Locate the cell with the specified text and output its [X, Y] center coordinate. 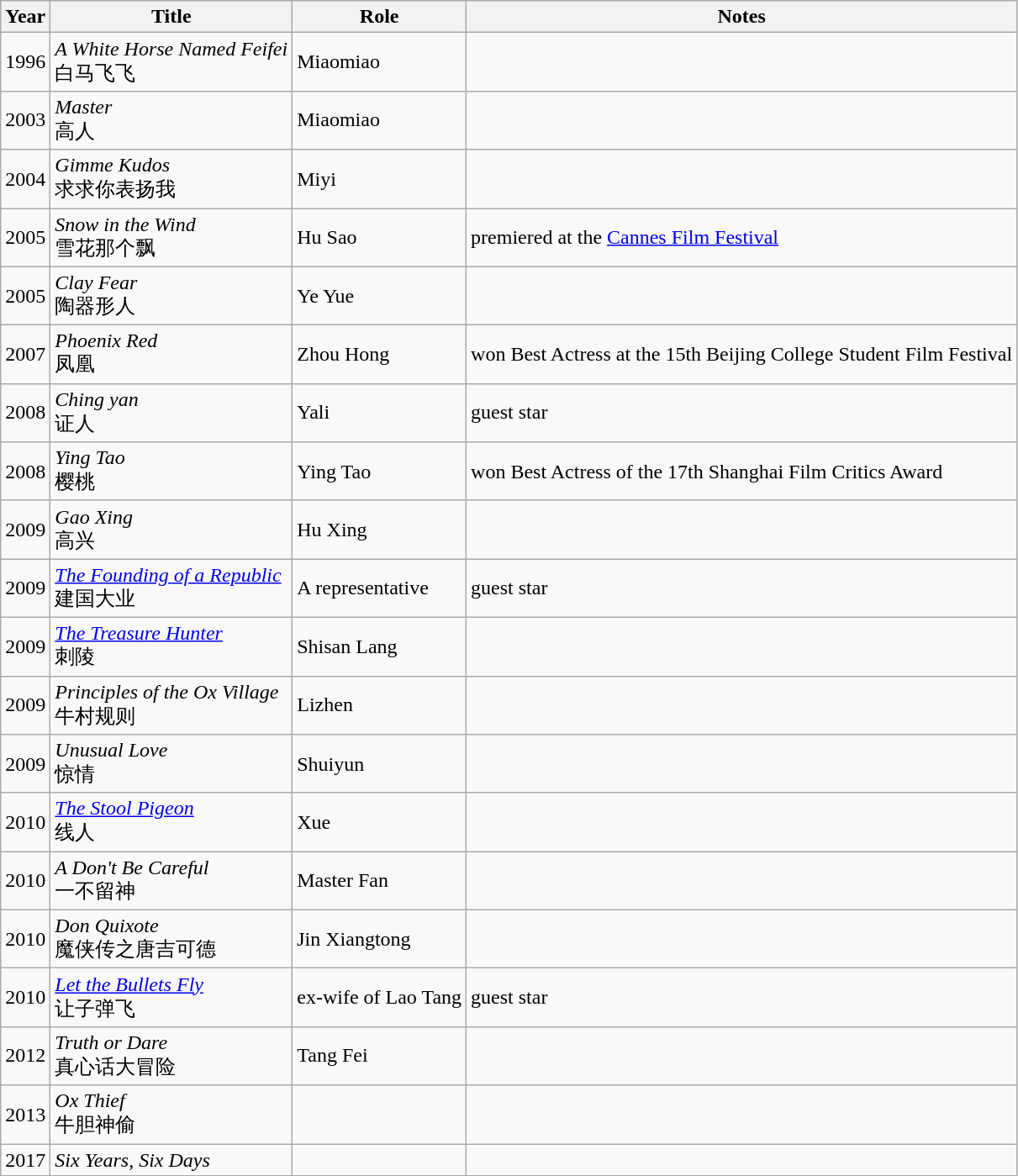
A White Horse Named Feifei白马飞飞 [171, 62]
Shuiyun [380, 764]
2012 [25, 1056]
Title [171, 17]
Ying Tao樱桃 [171, 472]
Don Quixote魔侠传之唐吉可德 [171, 939]
Let the Bullets Fly让子弹飞 [171, 998]
2003 [25, 120]
Notes [741, 17]
Tang Fei [380, 1056]
Year [25, 17]
2007 [25, 355]
Hu Sao [380, 238]
Hu Xing [380, 530]
Gao Xing高兴 [171, 530]
Gimme Kudos 求求你表扬我 [171, 179]
won Best Actress of the 17th Shanghai Film Critics Award [741, 472]
Ying Tao [380, 472]
Clay Fear陶器形人 [171, 296]
Master 高人 [171, 120]
Six Years, Six Days [171, 1159]
2017 [25, 1159]
Zhou Hong [380, 355]
won Best Actress at the 15th Beijing College Student Film Festival [741, 355]
Truth or Dare 真心话大冒险 [171, 1056]
1996 [25, 62]
Xue [380, 822]
Master Fan [380, 881]
Unusual Love惊情 [171, 764]
A Don't Be Careful一不留神 [171, 881]
Miyi [380, 179]
Role [380, 17]
Ox Thief 牛胆神偷 [171, 1115]
Lizhen [380, 705]
The Founding of a Republic建国大业 [171, 588]
Ye Yue [380, 296]
ex-wife of Lao Tang [380, 998]
premiered at the Cannes Film Festival [741, 238]
Principles of the Ox Village牛村规则 [171, 705]
2004 [25, 179]
Snow in the Wind 雪花那个飘 [171, 238]
The Stool Pigeon线人 [171, 822]
Yali [380, 413]
A representative [380, 588]
Phoenix Red凤凰 [171, 355]
Shisan Lang [380, 646]
The Treasure Hunter刺陵 [171, 646]
Ching yan证人 [171, 413]
Jin Xiangtong [380, 939]
2013 [25, 1115]
